Detect which cell encompasses the target text, then output its [x, y] center coordinate. 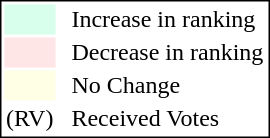
Received Votes [168, 119]
Decrease in ranking [168, 53]
No Change [168, 85]
(RV) [29, 119]
Increase in ranking [168, 19]
